Pinpoint the cell where the given text exists, returning its [x, y] midpoint coordinate. 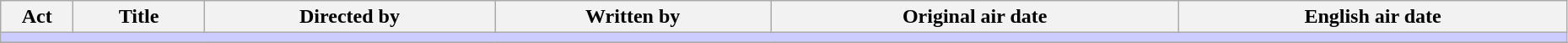
Act [37, 17]
Directed by [349, 17]
Original air date [975, 17]
Title [138, 17]
Written by [633, 17]
English air date [1373, 17]
